Detect which cell encompasses the target text, then output its [X, Y] center coordinate. 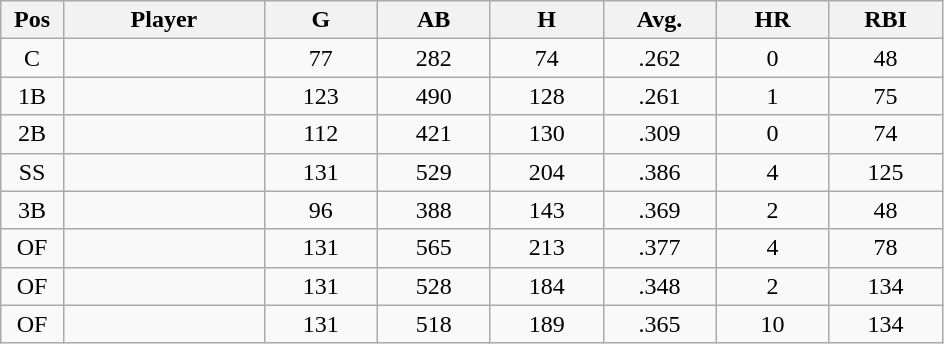
1 [772, 96]
130 [546, 134]
565 [434, 248]
75 [886, 96]
128 [546, 96]
.262 [660, 58]
Player [164, 20]
189 [546, 324]
.348 [660, 286]
490 [434, 96]
204 [546, 172]
184 [546, 286]
Pos [32, 20]
77 [320, 58]
143 [546, 210]
96 [320, 210]
125 [886, 172]
AB [434, 20]
2B [32, 134]
G [320, 20]
C [32, 58]
.309 [660, 134]
Avg. [660, 20]
10 [772, 324]
123 [320, 96]
.261 [660, 96]
112 [320, 134]
518 [434, 324]
529 [434, 172]
.386 [660, 172]
282 [434, 58]
3B [32, 210]
388 [434, 210]
H [546, 20]
213 [546, 248]
.365 [660, 324]
HR [772, 20]
528 [434, 286]
.369 [660, 210]
78 [886, 248]
1B [32, 96]
.377 [660, 248]
RBI [886, 20]
421 [434, 134]
SS [32, 172]
